Return the (X, Y) coordinate for the center point of the cell that contains the specified text.  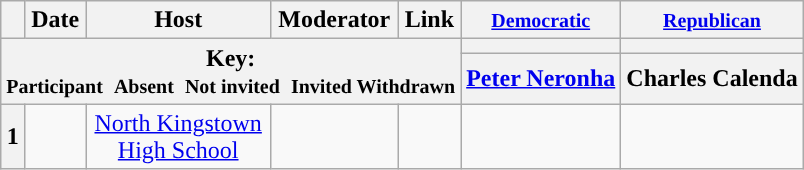
Link (430, 20)
Peter Neronha (541, 78)
Republican (712, 20)
Date (56, 20)
Charles Calenda (712, 78)
Key: Participant Absent Not invited Invited Withdrawn (231, 72)
North KingstownHigh School (178, 136)
Moderator (334, 20)
1 (13, 136)
Host (178, 20)
Democratic (541, 20)
